From the cell containing the given text, extract its center point as [x, y] coordinate. 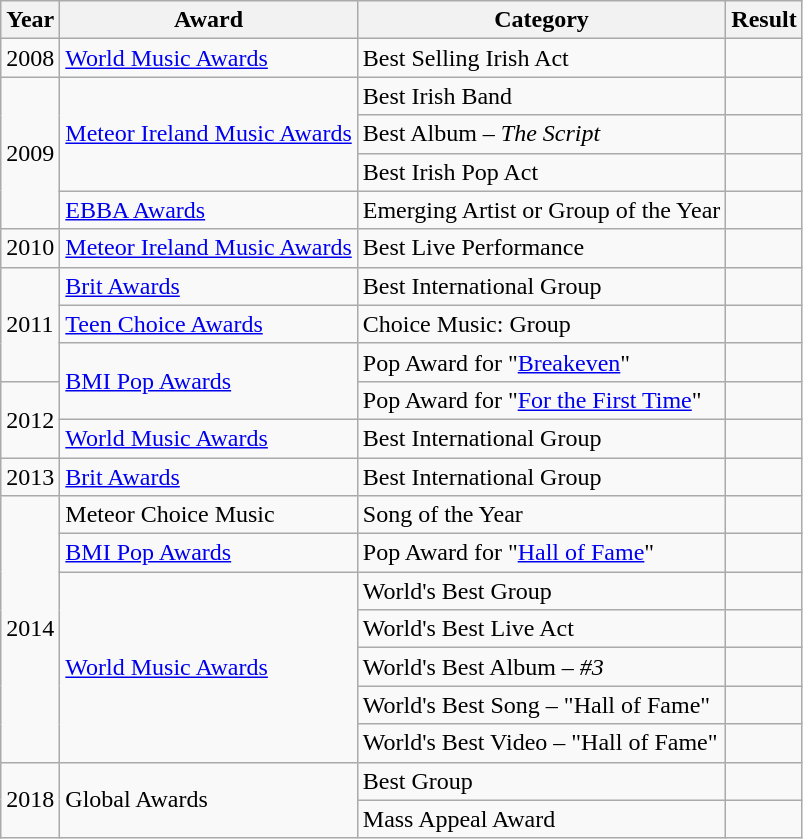
2008 [30, 58]
Year [30, 20]
Pop Award for "Breakeven" [542, 362]
World's Best Song – "Hall of Fame" [542, 705]
Meteor Choice Music [208, 515]
Mass Appeal Award [542, 819]
Result [764, 20]
Award [208, 20]
Best Group [542, 781]
2018 [30, 800]
2010 [30, 248]
EBBA Awards [208, 210]
Best Album – The Script [542, 134]
World's Best Group [542, 591]
2014 [30, 629]
2009 [30, 153]
Song of the Year [542, 515]
Best Irish Band [542, 96]
Pop Award for "For the First Time" [542, 400]
Teen Choice Awards [208, 324]
World's Best Live Act [542, 629]
Global Awards [208, 800]
2013 [30, 477]
Choice Music: Group [542, 324]
Best Selling Irish Act [542, 58]
Category [542, 20]
Best Live Performance [542, 248]
2012 [30, 419]
Best Irish Pop Act [542, 172]
Emerging Artist or Group of the Year [542, 210]
World's Best Video – "Hall of Fame" [542, 743]
Pop Award for "Hall of Fame" [542, 553]
World's Best Album – #3 [542, 667]
2011 [30, 324]
